For the text-containing cell, return its midpoint in (X, Y) coordinate format. 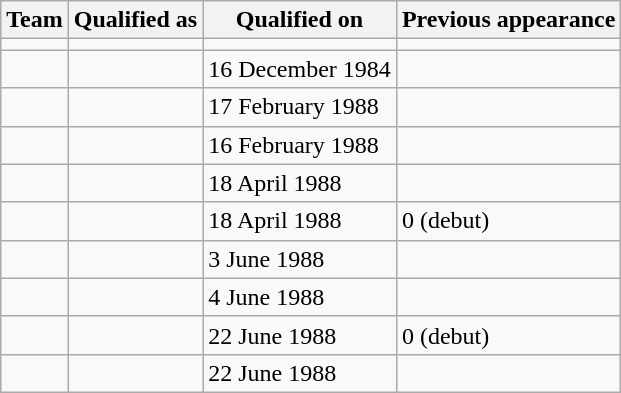
Team (35, 20)
3 June 1988 (300, 259)
16 February 1988 (300, 145)
4 June 1988 (300, 297)
Qualified as (135, 20)
17 February 1988 (300, 107)
Qualified on (300, 20)
Previous appearance (508, 20)
16 December 1984 (300, 69)
